Return (X, Y) of the center of cell containing provided text 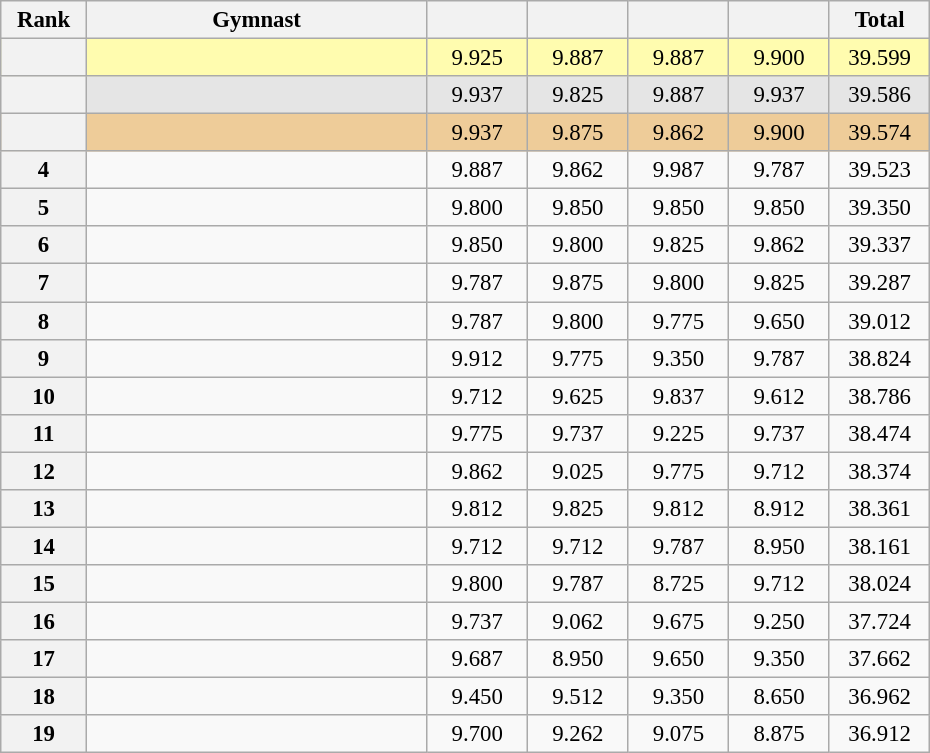
9.625 (578, 396)
39.574 (880, 133)
39.523 (880, 170)
38.161 (880, 546)
39.586 (880, 95)
14 (44, 546)
9.062 (578, 621)
7 (44, 283)
38.374 (880, 471)
9.687 (478, 659)
6 (44, 245)
9.512 (578, 697)
9 (44, 358)
4 (44, 170)
39.350 (880, 208)
37.662 (880, 659)
9.025 (578, 471)
13 (44, 509)
9.700 (478, 734)
9.225 (678, 433)
37.724 (880, 621)
38.786 (880, 396)
39.287 (880, 283)
Gymnast (256, 20)
38.474 (880, 433)
36.962 (880, 697)
16 (44, 621)
9.675 (678, 621)
19 (44, 734)
9.912 (478, 358)
8.725 (678, 584)
9.837 (678, 396)
Total (880, 20)
9.612 (780, 396)
9.987 (678, 170)
18 (44, 697)
12 (44, 471)
11 (44, 433)
9.450 (478, 697)
8 (44, 321)
38.824 (880, 358)
38.361 (880, 509)
8.912 (780, 509)
8.875 (780, 734)
9.075 (678, 734)
8.650 (780, 697)
36.912 (880, 734)
39.599 (880, 58)
39.012 (880, 321)
10 (44, 396)
38.024 (880, 584)
9.262 (578, 734)
17 (44, 659)
Rank (44, 20)
15 (44, 584)
9.925 (478, 58)
39.337 (880, 245)
9.250 (780, 621)
5 (44, 208)
